Provide the (X, Y) coordinate of the cell's center where the given text is located.  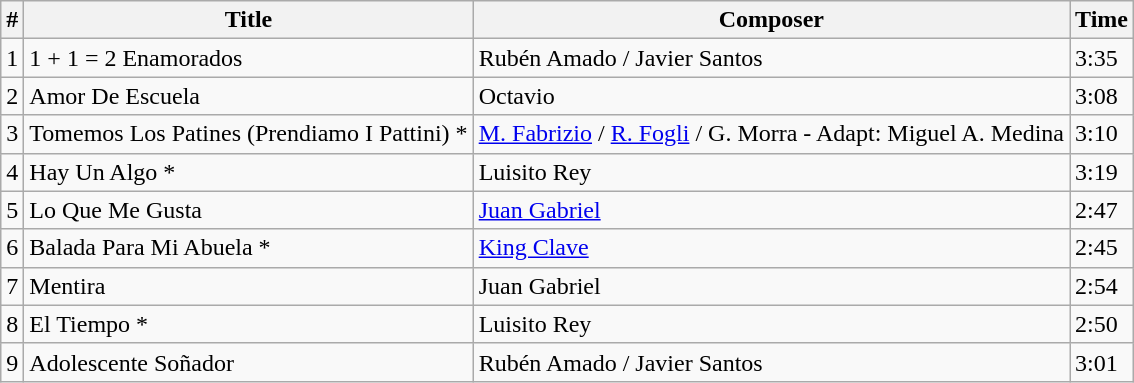
5 (12, 210)
Tomemos Los Patines (Prendiamo I Pattini) * (248, 134)
Title (248, 20)
2:50 (1102, 324)
Hay Un Algo * (248, 172)
Lo Que Me Gusta (248, 210)
Time (1102, 20)
3:35 (1102, 58)
2 (12, 96)
King Clave (771, 248)
# (12, 20)
9 (12, 362)
Amor De Escuela (248, 96)
2:47 (1102, 210)
Octavio (771, 96)
8 (12, 324)
3:08 (1102, 96)
1 (12, 58)
Balada Para Mi Abuela * (248, 248)
2:45 (1102, 248)
3 (12, 134)
M. Fabrizio / R. Fogli / G. Morra - Adapt: Miguel A. Medina (771, 134)
2:54 (1102, 286)
Mentira (248, 286)
Composer (771, 20)
Adolescente Soñador (248, 362)
4 (12, 172)
7 (12, 286)
3:10 (1102, 134)
El Tiempo * (248, 324)
6 (12, 248)
3:01 (1102, 362)
3:19 (1102, 172)
1 + 1 = 2 Enamorados (248, 58)
